For the text-containing cell, return its midpoint in [X, Y] coordinate format. 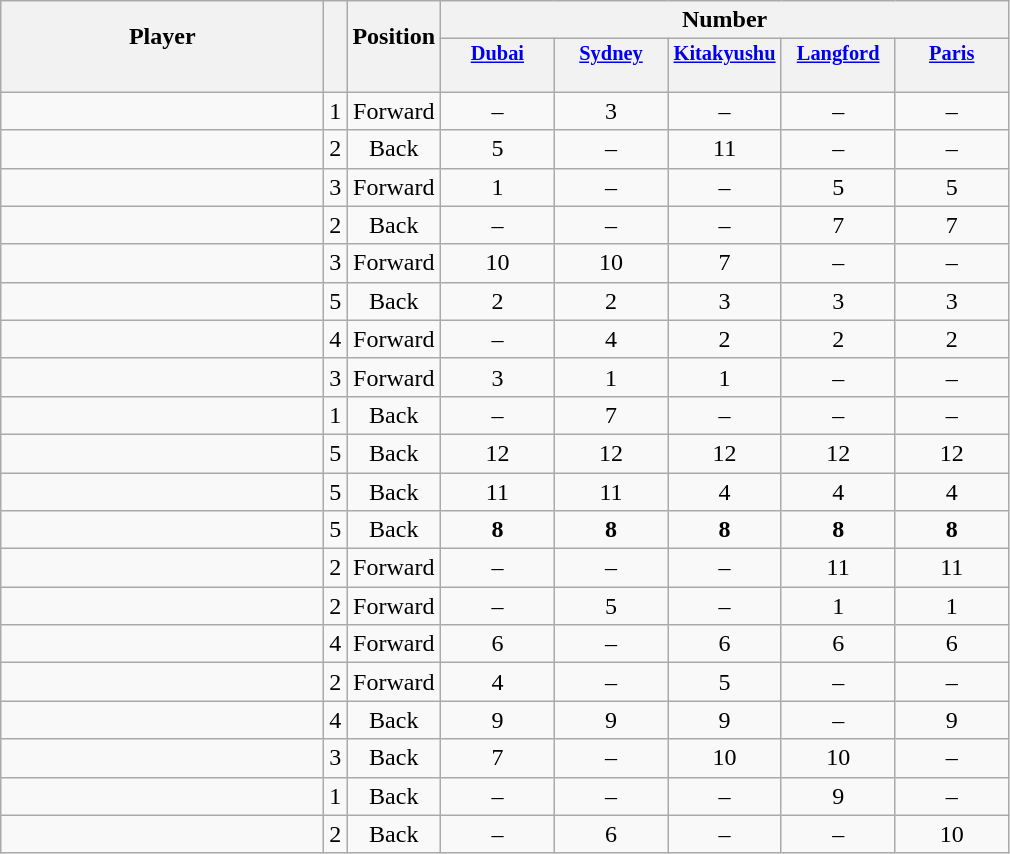
Dubai [498, 54]
Number [725, 20]
Langford [838, 54]
Kitakyushu [725, 54]
Position [394, 36]
Player [162, 36]
Sydney [611, 54]
Paris [952, 54]
